Return the [x, y] coordinate for the center point of the cell that contains the specified text.  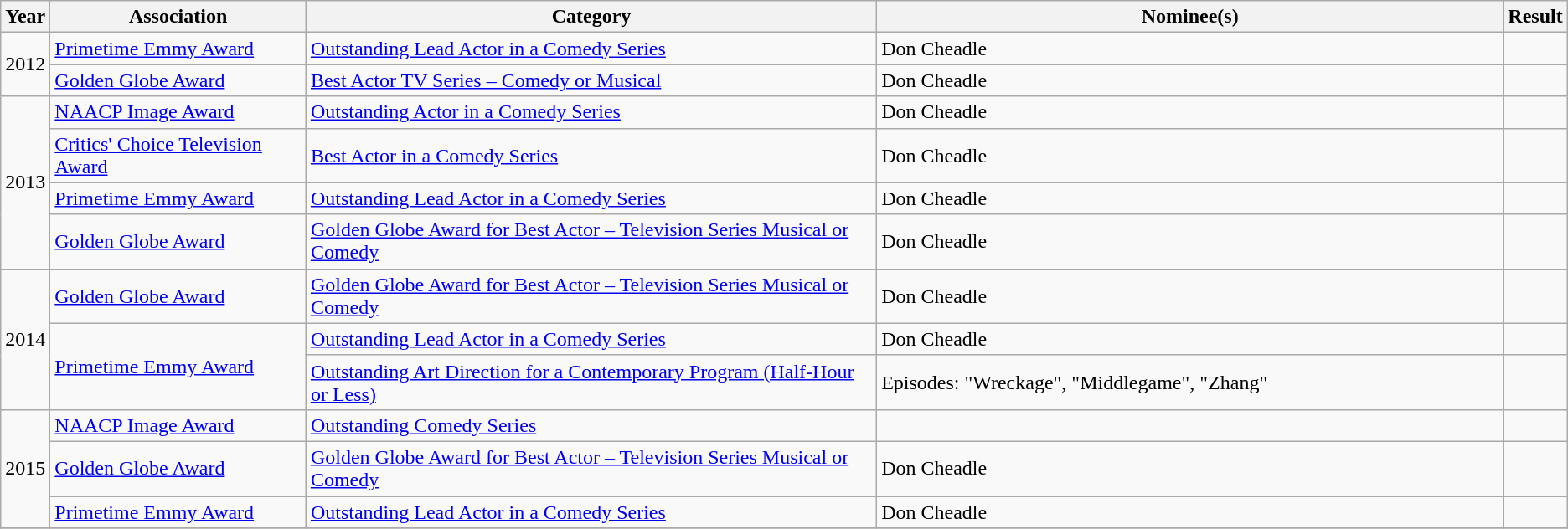
Outstanding Actor in a Comedy Series [591, 112]
Episodes: "Wreckage", "Middlegame", "Zhang" [1190, 382]
2013 [25, 182]
2012 [25, 64]
Critics' Choice Television Award [178, 156]
Year [25, 17]
2015 [25, 469]
Association [178, 17]
Best Actor TV Series – Comedy or Musical [591, 80]
Nominee(s) [1190, 17]
Best Actor in a Comedy Series [591, 156]
Outstanding Art Direction for a Contemporary Program (Half-Hour or Less) [591, 382]
Result [1535, 17]
2014 [25, 339]
Category [591, 17]
Outstanding Comedy Series [591, 425]
